Capture the cell that displays the provided text and extract its [X, Y] central coordinate. 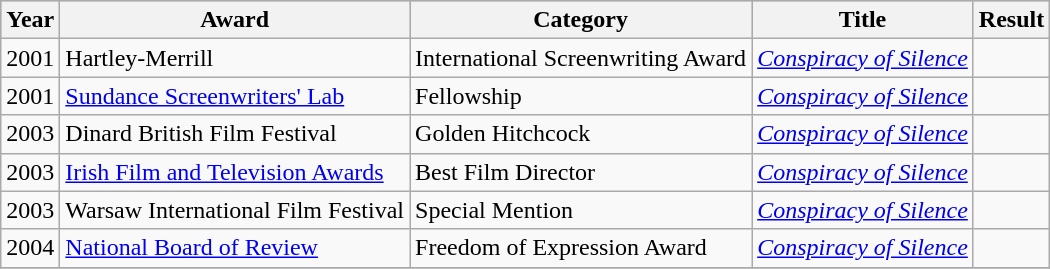
Award [235, 20]
International Screenwriting Award [581, 58]
Dinard British Film Festival [235, 134]
Hartley-Merrill [235, 58]
Freedom of Expression Award [581, 248]
National Board of Review [235, 248]
Special Mention [581, 210]
Sundance Screenwriters' Lab [235, 96]
Category [581, 20]
Result [1011, 20]
Golden Hitchcock [581, 134]
Warsaw International Film Festival [235, 210]
Fellowship [581, 96]
2004 [30, 248]
Title [863, 20]
Irish Film and Television Awards [235, 172]
Best Film Director [581, 172]
Year [30, 20]
